Capture the cell that displays the provided text and extract its (x, y) central coordinate. 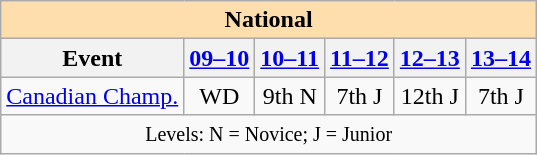
09–10 (220, 58)
Canadian Champ. (92, 96)
9th N (290, 96)
12th J (430, 96)
Levels: N = Novice; J = Junior (269, 134)
11–12 (360, 58)
WD (220, 96)
10–11 (290, 58)
National (269, 20)
13–14 (500, 58)
12–13 (430, 58)
Event (92, 58)
